Pinpoint the cell where the given text exists, returning its [X, Y] midpoint coordinate. 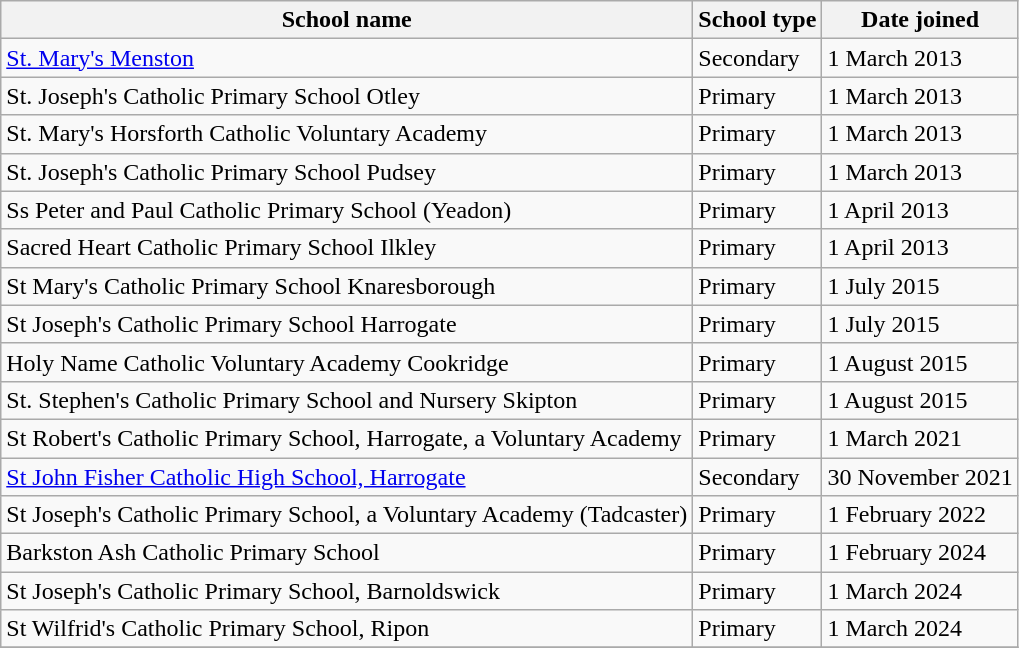
St Wilfrid's Catholic Primary School, Ripon [347, 629]
1 February 2022 [920, 515]
St. Joseph's Catholic Primary School Pudsey [347, 172]
St. Mary's Menston [347, 58]
School name [347, 20]
30 November 2021 [920, 477]
St. Mary's Horsforth Catholic Voluntary Academy [347, 134]
Sacred Heart Catholic Primary School Ilkley [347, 248]
St Joseph's Catholic Primary School, a Voluntary Academy (Tadcaster) [347, 515]
Barkston Ash Catholic Primary School [347, 553]
School type [758, 20]
St. Joseph's Catholic Primary School Otley [347, 96]
St Joseph's Catholic Primary School Harrogate [347, 324]
St Mary's Catholic Primary School Knaresborough [347, 286]
Holy Name Catholic Voluntary Academy Cookridge [347, 362]
Date joined [920, 20]
St. Stephen's Catholic Primary School and Nursery Skipton [347, 400]
1 March 2021 [920, 438]
St Robert's Catholic Primary School, Harrogate, a Voluntary Academy [347, 438]
St John Fisher Catholic High School, Harrogate [347, 477]
1 February 2024 [920, 553]
Ss Peter and Paul Catholic Primary School (Yeadon) [347, 210]
St Joseph's Catholic Primary School, Barnoldswick [347, 591]
